Provide the (x, y) coordinate of the cell's center where the given text is located.  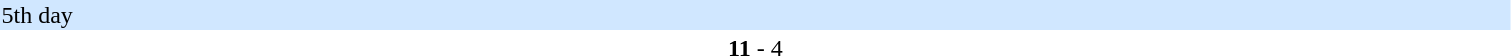
5th day (756, 15)
